For the text-containing cell, return its midpoint in [x, y] coordinate format. 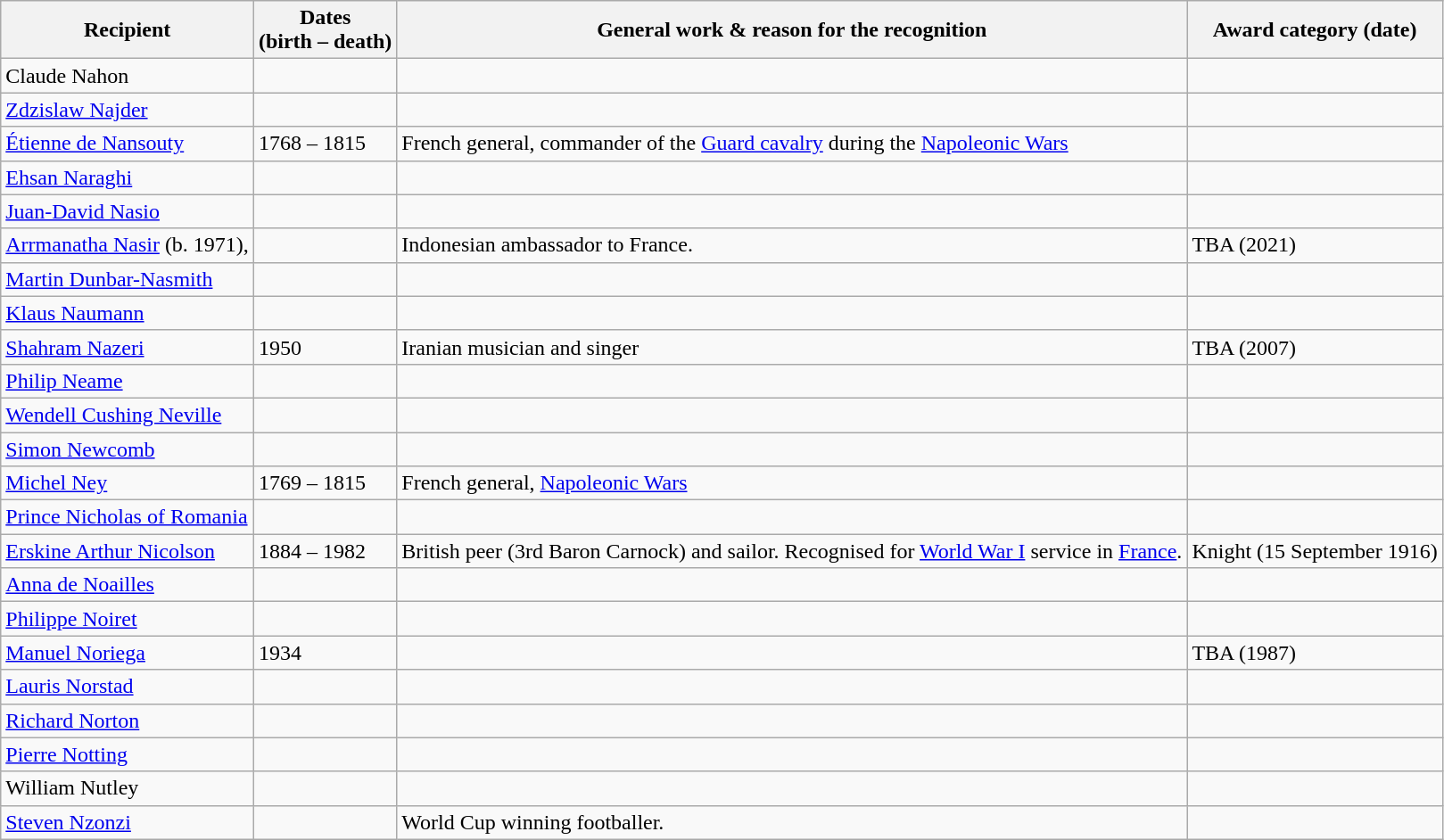
TBA (1987) [1315, 653]
Anna de Noailles [128, 585]
1768 – 1815 [325, 144]
Étienne de Nansouty [128, 144]
Award category (date) [1315, 30]
1934 [325, 653]
Claude Nahon [128, 76]
World Cup winning footballer. [792, 822]
Knight (15 September 1916) [1315, 551]
British peer (3rd Baron Carnock) and sailor. Recognised for World War I service in France. [792, 551]
Arrmanatha Nasir (b. 1971), [128, 245]
Juan-David Nasio [128, 211]
Wendell Cushing Neville [128, 415]
Steven Nzonzi [128, 822]
Indonesian ambassador to France. [792, 245]
Erskine Arthur Nicolson [128, 551]
Martin Dunbar-Nasmith [128, 279]
Zdzislaw Najder [128, 110]
General work & reason for the recognition [792, 30]
Dates(birth – death) [325, 30]
Lauris Norstad [128, 687]
French general, commander of the Guard cavalry during the Napoleonic Wars [792, 144]
Richard Norton [128, 721]
Philip Neame [128, 381]
Shahram Nazeri [128, 347]
Philippe Noiret [128, 619]
Manuel Noriega [128, 653]
Ehsan Naraghi [128, 177]
1950 [325, 347]
Michel Ney [128, 483]
TBA (2021) [1315, 245]
Pierre Notting [128, 754]
Klaus Naumann [128, 313]
Prince Nicholas of Romania [128, 517]
1769 – 1815 [325, 483]
William Nutley [128, 788]
Simon Newcomb [128, 449]
1884 – 1982 [325, 551]
Iranian musician and singer [792, 347]
TBA (2007) [1315, 347]
Recipient [128, 30]
French general, Napoleonic Wars [792, 483]
